Find where the given text appears and provide that cell's center as (x, y) coordinate. 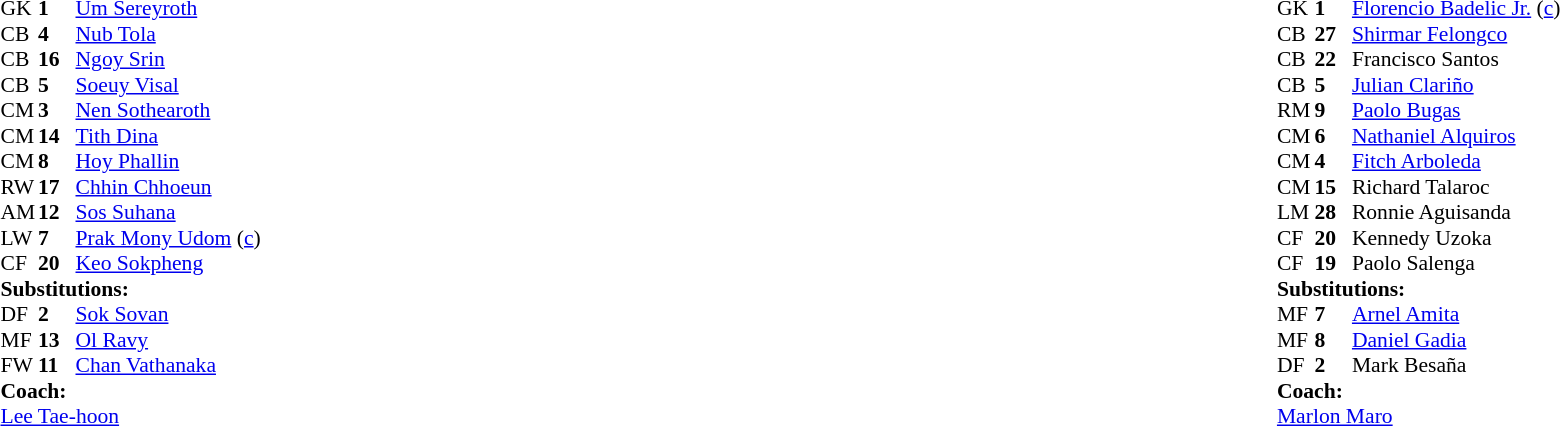
15 (1333, 187)
9 (1333, 111)
Keo Sokpheng (168, 263)
Chan Vathanaka (168, 365)
Hoy Phallin (168, 161)
22 (1333, 59)
13 (57, 340)
6 (1333, 136)
Nen Sothearoth (168, 111)
12 (57, 213)
3 (57, 111)
11 (57, 365)
Soeuy Visal (168, 85)
28 (1333, 213)
RM (1296, 111)
14 (57, 136)
19 (1333, 263)
Prak Mony Udom (c) (168, 238)
17 (57, 187)
Substitutions: (130, 289)
Chhin Chhoeun (168, 187)
Ol Ravy (168, 340)
Sok Sovan (168, 315)
LW (19, 238)
16 (57, 59)
Coach: (130, 391)
Sos Suhana (168, 213)
RW (19, 187)
FW (19, 365)
Tith Dina (168, 136)
Nub Tola (168, 34)
LM (1296, 213)
AM (19, 213)
27 (1333, 34)
Ngoy Srin (168, 59)
